Pinpoint the cell where the given text exists, returning its (x, y) midpoint coordinate. 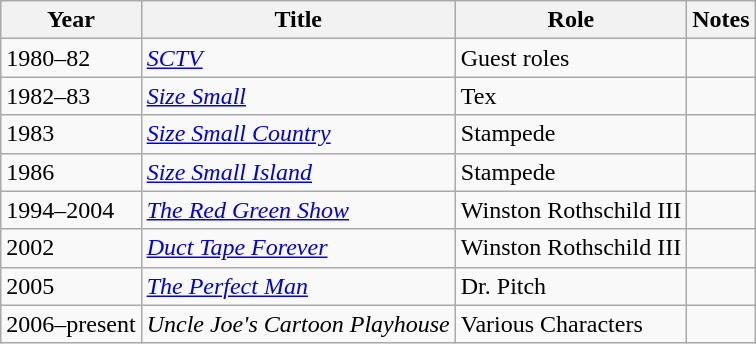
2005 (71, 286)
Various Characters (570, 324)
Title (298, 20)
Role (570, 20)
Tex (570, 96)
1982–83 (71, 96)
1994–2004 (71, 210)
2006–present (71, 324)
The Perfect Man (298, 286)
Guest roles (570, 58)
Size Small Country (298, 134)
Duct Tape Forever (298, 248)
1980–82 (71, 58)
1983 (71, 134)
The Red Green Show (298, 210)
Size Small Island (298, 172)
1986 (71, 172)
Uncle Joe's Cartoon Playhouse (298, 324)
Notes (721, 20)
2002 (71, 248)
SCTV (298, 58)
Dr. Pitch (570, 286)
Size Small (298, 96)
Year (71, 20)
